Search for the cell housing the specified text and yield its (X, Y) center coordinate. 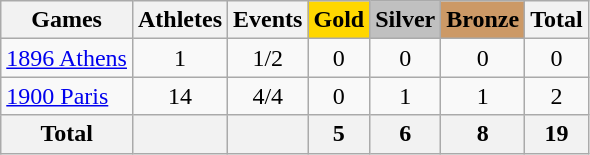
Games (67, 20)
Athletes (180, 20)
5 (339, 134)
Silver (406, 20)
2 (557, 96)
Gold (339, 20)
1/2 (268, 58)
14 (180, 96)
8 (483, 134)
19 (557, 134)
4/4 (268, 96)
Bronze (483, 20)
1900 Paris (67, 96)
6 (406, 134)
1896 Athens (67, 58)
Events (268, 20)
